For the text-containing cell, return its midpoint in (x, y) coordinate format. 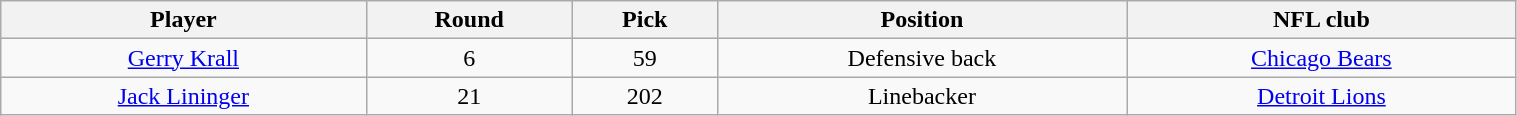
21 (469, 96)
Pick (644, 20)
Round (469, 20)
Chicago Bears (1322, 58)
202 (644, 96)
NFL club (1322, 20)
Gerry Krall (184, 58)
59 (644, 58)
Player (184, 20)
Jack Lininger (184, 96)
Linebacker (922, 96)
6 (469, 58)
Position (922, 20)
Detroit Lions (1322, 96)
Defensive back (922, 58)
